Return the (X, Y) coordinate for the center point of the cell that contains the specified text.  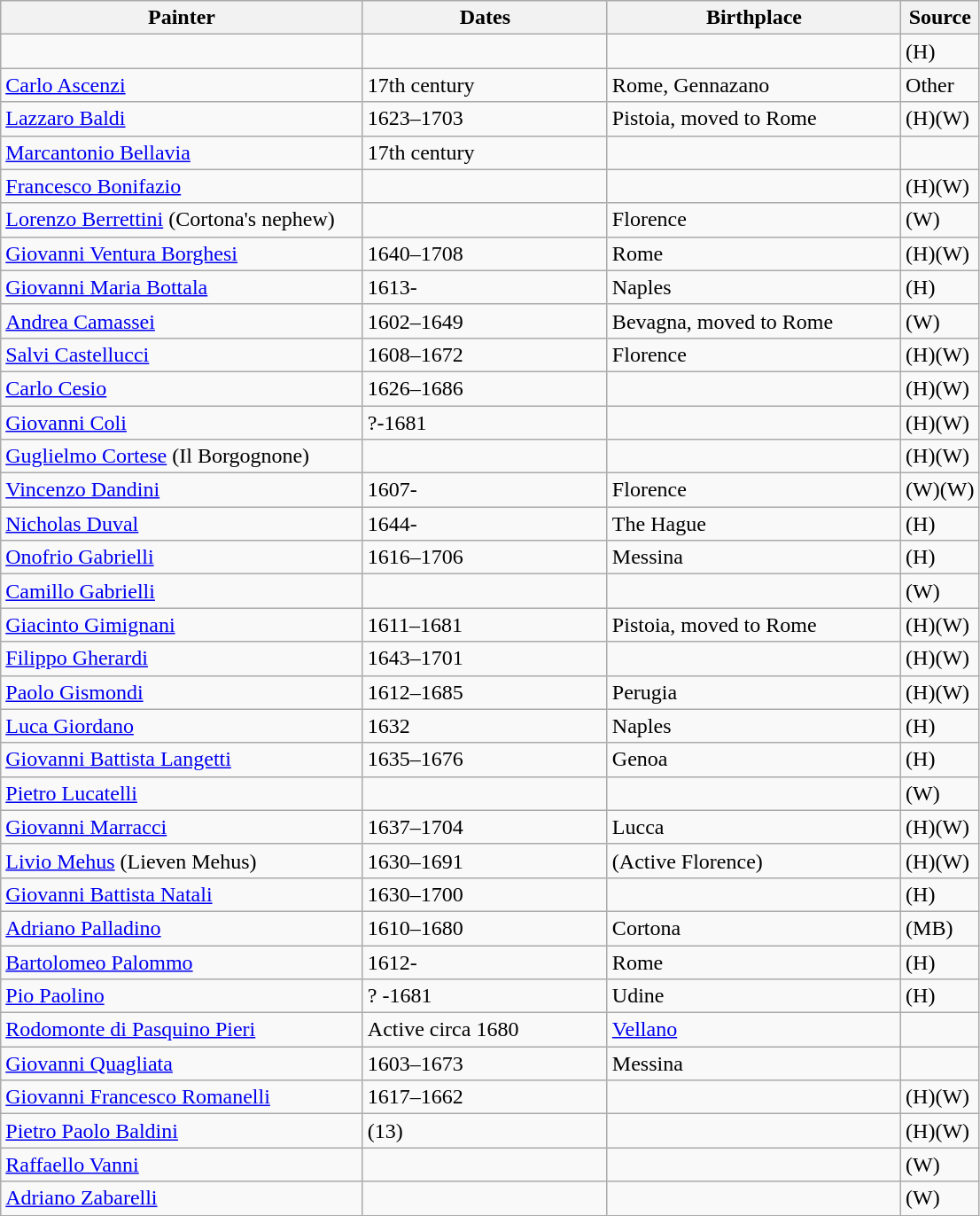
1635–1676 (485, 760)
Carlo Cesio (183, 388)
(13) (485, 1131)
Giovanni Battista Langetti (183, 760)
Dates (485, 18)
Rome, Gennazano (753, 85)
1632 (485, 726)
1623–1703 (485, 119)
Lorenzo Berrettini (Cortona's nephew) (183, 220)
1612–1685 (485, 692)
Cortona (753, 928)
1630–1700 (485, 894)
Rodomonte di Pasquino Pieri (183, 1030)
Birthplace (753, 18)
Luca Giordano (183, 726)
Bevagna, moved to Rome (753, 321)
Source (940, 18)
Giovanni Quagliata (183, 1064)
1611–1681 (485, 625)
Giovanni Maria Bottala (183, 287)
Pietro Paolo Baldini (183, 1131)
Painter (183, 18)
Giovanni Coli (183, 423)
Adriano Palladino (183, 928)
1637–1704 (485, 827)
Giovanni Francesco Romanelli (183, 1097)
1616–1706 (485, 557)
1607- (485, 490)
1612- (485, 962)
Livio Mehus (Lieven Mehus) (183, 861)
Adriano Zabarelli (183, 1198)
1610–1680 (485, 928)
Active circa 1680 (485, 1030)
1613- (485, 287)
(W)(W) (940, 490)
Giovanni Battista Natali (183, 894)
Carlo Ascenzi (183, 85)
Giovanni Marracci (183, 827)
Giacinto Gimignani (183, 625)
Paolo Gismondi (183, 692)
Lucca (753, 827)
Guglielmo Cortese (Il Borgognone) (183, 456)
Andrea Camassei (183, 321)
Bartolomeo Palommo (183, 962)
Salvi Castellucci (183, 355)
The Hague (753, 524)
1602–1649 (485, 321)
1643–1701 (485, 659)
1626–1686 (485, 388)
Vellano (753, 1030)
Vincenzo Dandini (183, 490)
1640–1708 (485, 253)
1617–1662 (485, 1097)
Onofrio Gabrielli (183, 557)
Pietro Lucatelli (183, 793)
Other (940, 85)
Genoa (753, 760)
Raffaello Vanni (183, 1165)
?-1681 (485, 423)
Lazzaro Baldi (183, 119)
1603–1673 (485, 1064)
Udine (753, 996)
(MB) (940, 928)
1644- (485, 524)
(Active Florence) (753, 861)
Pio Paolino (183, 996)
? -1681 (485, 996)
Francesco Bonifazio (183, 186)
Camillo Gabrielli (183, 591)
Giovanni Ventura Borghesi (183, 253)
Filippo Gherardi (183, 659)
1608–1672 (485, 355)
Perugia (753, 692)
Nicholas Duval (183, 524)
1630–1691 (485, 861)
Marcantonio Bellavia (183, 152)
